Search for the cell housing the specified text and yield its [x, y] center coordinate. 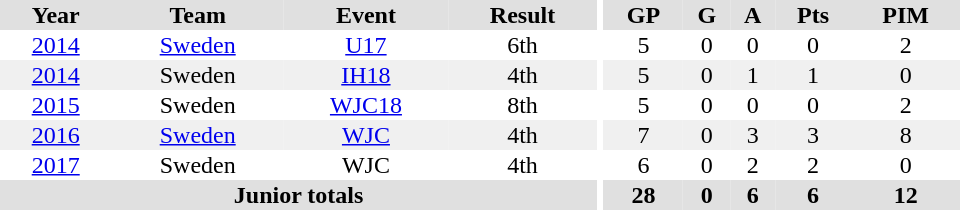
7 [644, 135]
8th [522, 105]
A [752, 15]
Event [366, 15]
2017 [56, 165]
Result [522, 15]
8 [906, 135]
2016 [56, 135]
Team [198, 15]
IH18 [366, 75]
6th [522, 45]
PIM [906, 15]
Pts [813, 15]
28 [644, 195]
Junior totals [298, 195]
Year [56, 15]
U17 [366, 45]
12 [906, 195]
2015 [56, 105]
G [706, 15]
WJC18 [366, 105]
GP [644, 15]
